Pinpoint the cell where the given text exists, returning its [x, y] midpoint coordinate. 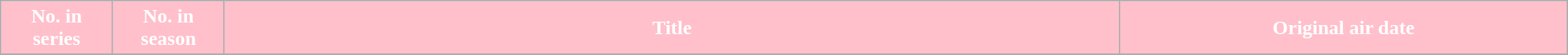
Title [672, 28]
Original air date [1343, 28]
No. inseries [56, 28]
No. inseason [169, 28]
